Return [x, y] of the center of cell containing provided text 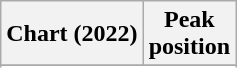
Chart (2022) [72, 34]
Peakposition [189, 34]
